Identify which cell holds the provided text, then report its (X, Y) central coordinate. 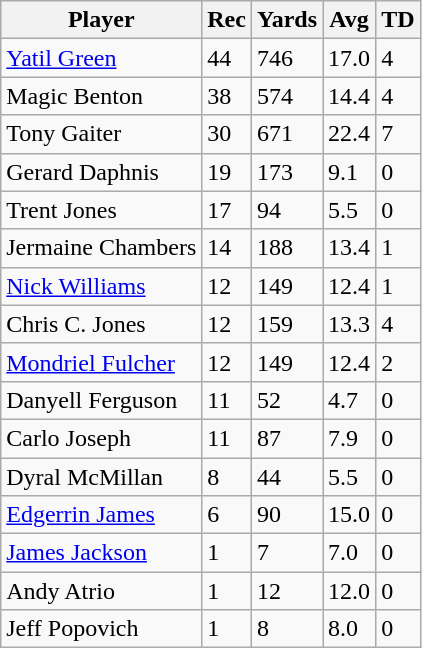
Danyell Ferguson (102, 400)
TD (398, 20)
188 (286, 248)
Jeff Popovich (102, 629)
8.0 (350, 629)
12.0 (350, 591)
94 (286, 210)
Yards (286, 20)
22.4 (350, 134)
13.4 (350, 248)
574 (286, 96)
15.0 (350, 515)
19 (227, 172)
4.7 (350, 400)
Andy Atrio (102, 591)
173 (286, 172)
Gerard Daphnis (102, 172)
James Jackson (102, 553)
Dyral McMillan (102, 477)
671 (286, 134)
17.0 (350, 58)
Chris C. Jones (102, 324)
Nick Williams (102, 286)
7.0 (350, 553)
30 (227, 134)
Tony Gaiter (102, 134)
17 (227, 210)
90 (286, 515)
38 (227, 96)
2 (398, 362)
Avg (350, 20)
6 (227, 515)
Yatil Green (102, 58)
13.3 (350, 324)
52 (286, 400)
14.4 (350, 96)
Player (102, 20)
Mondriel Fulcher (102, 362)
Magic Benton (102, 96)
159 (286, 324)
Edgerrin James (102, 515)
7.9 (350, 438)
746 (286, 58)
14 (227, 248)
Trent Jones (102, 210)
Rec (227, 20)
Jermaine Chambers (102, 248)
9.1 (350, 172)
Carlo Joseph (102, 438)
87 (286, 438)
